Find where the given text appears and provide that cell's center as [X, Y] coordinate. 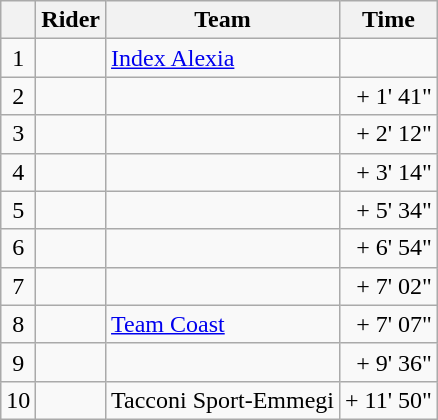
+ 11' 50" [389, 400]
8 [18, 324]
3 [18, 134]
7 [18, 286]
+ 6' 54" [389, 248]
+ 7' 07" [389, 324]
Index Alexia [223, 58]
6 [18, 248]
10 [18, 400]
9 [18, 362]
+ 1' 41" [389, 96]
Tacconi Sport-Emmegi [223, 400]
+ 3' 14" [389, 172]
+ 5' 34" [389, 210]
5 [18, 210]
Team [223, 20]
Team Coast [223, 324]
+ 9' 36" [389, 362]
1 [18, 58]
4 [18, 172]
Time [389, 20]
+ 2' 12" [389, 134]
+ 7' 02" [389, 286]
2 [18, 96]
Rider [71, 20]
